Detect which cell encompasses the target text, then output its (x, y) center coordinate. 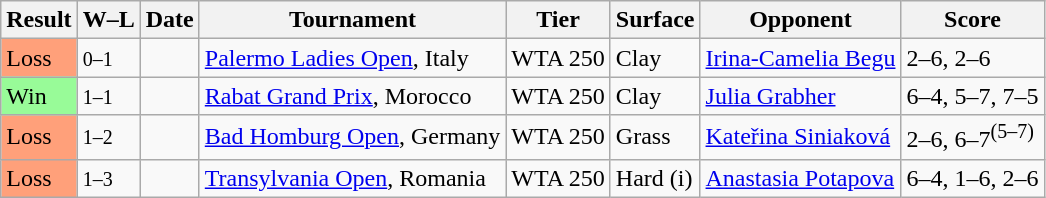
Tournament (352, 20)
Julia Grabher (800, 96)
Score (972, 20)
Irina-Camelia Begu (800, 58)
Tier (558, 20)
Opponent (800, 20)
Grass (655, 138)
1–3 (108, 178)
Rabat Grand Prix, Morocco (352, 96)
Win (39, 96)
Kateřina Siniaková (800, 138)
Transylvania Open, Romania (352, 178)
6–4, 1–6, 2–6 (972, 178)
Bad Homburg Open, Germany (352, 138)
6–4, 5–7, 7–5 (972, 96)
0–1 (108, 58)
1–2 (108, 138)
1–1 (108, 96)
Anastasia Potapova (800, 178)
2–6, 6–7(5–7) (972, 138)
Date (170, 20)
Palermo Ladies Open, Italy (352, 58)
Result (39, 20)
2–6, 2–6 (972, 58)
W–L (108, 20)
Surface (655, 20)
Hard (i) (655, 178)
